Extract the (X, Y) coordinate from the center of the cell holding the provided text.  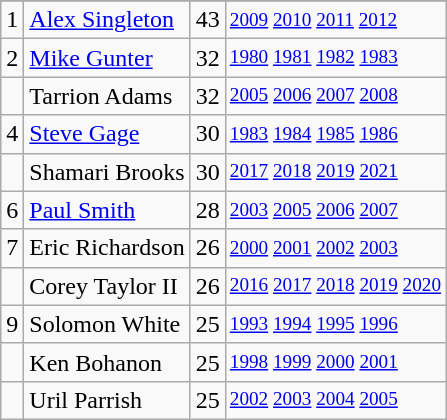
1 (12, 20)
2000 2001 2002 2003 (335, 248)
1998 1999 2000 2001 (335, 362)
Alex Singleton (107, 20)
1980 1981 1982 1983 (335, 58)
Uril Parrish (107, 400)
9 (12, 324)
Mike Gunter (107, 58)
43 (208, 20)
4 (12, 134)
Eric Richardson (107, 248)
Ken Bohanon (107, 362)
Steve Gage (107, 134)
Paul Smith (107, 210)
Shamari Brooks (107, 172)
2016 2017 2018 2019 2020 (335, 286)
2 (12, 58)
28 (208, 210)
2003 2005 2006 2007 (335, 210)
Tarrion Adams (107, 96)
1993 1994 1995 1996 (335, 324)
6 (12, 210)
Corey Taylor II (107, 286)
2005 2006 2007 2008 (335, 96)
2017 2018 2019 2021 (335, 172)
Solomon White (107, 324)
2002 2003 2004 2005 (335, 400)
1983 1984 1985 1986 (335, 134)
2009 2010 2011 2012 (335, 20)
7 (12, 248)
